Search for the cell housing the specified text and yield its (X, Y) center coordinate. 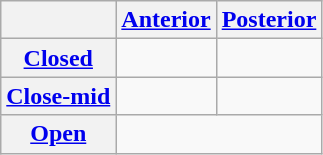
Closed (58, 58)
Posterior (269, 20)
Close-mid (58, 96)
Anterior (166, 20)
Open (58, 134)
